For the text-containing cell, return its midpoint in (X, Y) coordinate format. 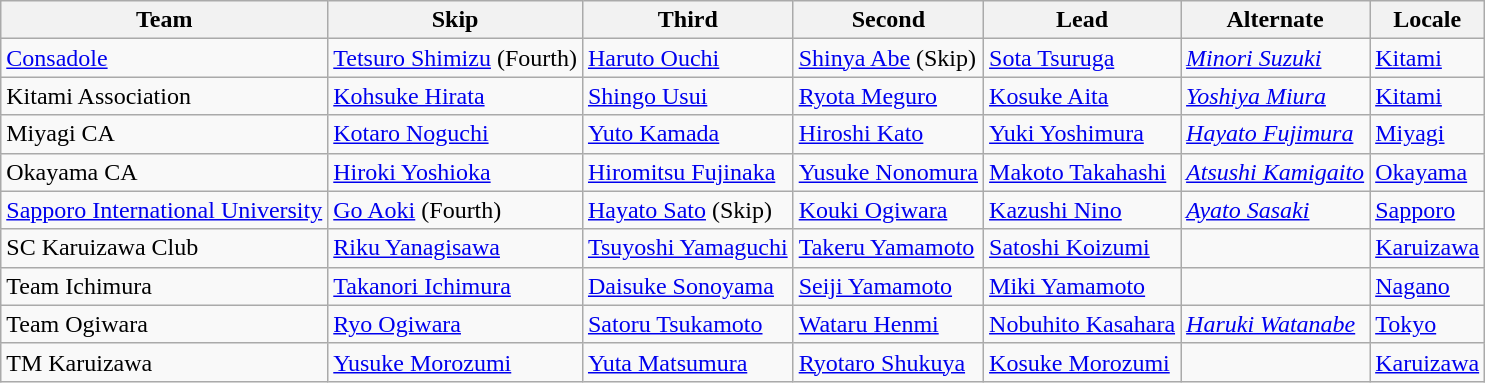
Riku Yanagisawa (456, 248)
Okayama (1428, 172)
Yuki Yoshimura (1082, 134)
Seiji Yamamoto (888, 286)
Team Ogiwara (164, 324)
Satoshi Koizumi (1082, 248)
Consadole (164, 58)
Kohsuke Hirata (456, 96)
Ryo Ogiwara (456, 324)
Go Aoki (Fourth) (456, 210)
Sapporo International University (164, 210)
Shingo Usui (688, 96)
Hayato Fujimura (1276, 134)
Kouki Ogiwara (888, 210)
Nobuhito Kasahara (1082, 324)
Team Ichimura (164, 286)
Makoto Takahashi (1082, 172)
Yusuke Morozumi (456, 362)
Miki Yamamoto (1082, 286)
Kosuke Aita (1082, 96)
Minori Suzuki (1276, 58)
Kazushi Nino (1082, 210)
Yuta Matsumura (688, 362)
Okayama CA (164, 172)
Hiromitsu Fujinaka (688, 172)
Nagano (1428, 286)
Hayato Sato (Skip) (688, 210)
Tokyo (1428, 324)
Sapporo (1428, 210)
Satoru Tsukamoto (688, 324)
SC Karuizawa Club (164, 248)
Tsuyoshi Yamaguchi (688, 248)
Miyagi CA (164, 134)
Hiroshi Kato (888, 134)
Takeru Yamamoto (888, 248)
Ryotaro Shukuya (888, 362)
Haruki Watanabe (1276, 324)
Team (164, 20)
Kosuke Morozumi (1082, 362)
Wataru Henmi (888, 324)
Locale (1428, 20)
Miyagi (1428, 134)
Tetsuro Shimizu (Fourth) (456, 58)
Lead (1082, 20)
Skip (456, 20)
Second (888, 20)
Yoshiya Miura (1276, 96)
Yuto Kamada (688, 134)
Third (688, 20)
Daisuke Sonoyama (688, 286)
Kotaro Noguchi (456, 134)
Sota Tsuruga (1082, 58)
Atsushi Kamigaito (1276, 172)
TM Karuizawa (164, 362)
Yusuke Nonomura (888, 172)
Kitami Association (164, 96)
Ayato Sasaki (1276, 210)
Takanori Ichimura (456, 286)
Hiroki Yoshioka (456, 172)
Shinya Abe (Skip) (888, 58)
Alternate (1276, 20)
Ryota Meguro (888, 96)
Haruto Ouchi (688, 58)
